Pinpoint the cell where the given text exists, returning its (X, Y) midpoint coordinate. 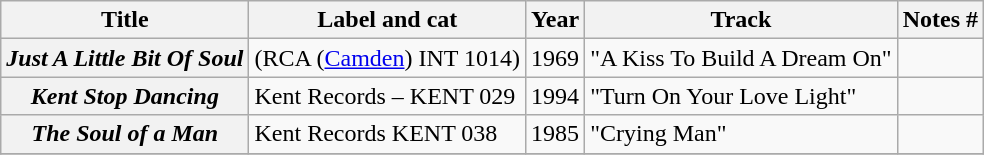
Title (125, 20)
1969 (556, 58)
1994 (556, 96)
The Soul of a Man (125, 134)
Track (742, 20)
"Crying Man" (742, 134)
Notes # (940, 20)
Year (556, 20)
Kent Records – KENT 029 (388, 96)
Just A Little Bit Of Soul (125, 58)
Kent Stop Dancing (125, 96)
"A Kiss To Build A Dream On" (742, 58)
Kent Records KENT 038 (388, 134)
1985 (556, 134)
(RCA (Camden) INT 1014) (388, 58)
Label and cat (388, 20)
"Turn On Your Love Light" (742, 96)
